Return (X, Y) of the center of cell containing provided text 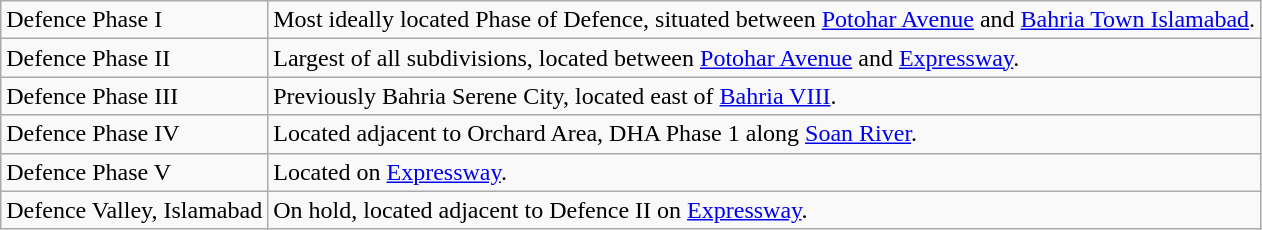
Located on Expressway. (764, 172)
Defence Phase III (134, 96)
Defence Phase IV (134, 134)
Defence Phase II (134, 58)
Most ideally located Phase of Defence, situated between Potohar Avenue and Bahria Town Islamabad. (764, 20)
Defence Phase I (134, 20)
Previously Bahria Serene City, located east of Bahria VIII. (764, 96)
Largest of all subdivisions, located between Potohar Avenue and Expressway. (764, 58)
On hold, located adjacent to Defence II on Expressway. (764, 210)
Defence Valley, Islamabad (134, 210)
Defence Phase V (134, 172)
Located adjacent to Orchard Area, DHA Phase 1 along Soan River. (764, 134)
